Detect which cell encompasses the target text, then output its (x, y) center coordinate. 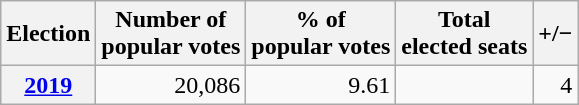
Number ofpopular votes (171, 34)
+/− (556, 34)
20,086 (171, 85)
4 (556, 85)
Totalelected seats (464, 34)
9.61 (321, 85)
2019 (48, 85)
% ofpopular votes (321, 34)
Election (48, 34)
